Identify which cell holds the provided text, then report its (X, Y) central coordinate. 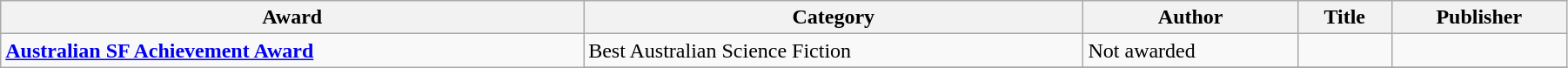
Category (834, 17)
Publisher (1479, 17)
Best Australian Science Fiction (834, 51)
Not awarded (1190, 51)
Author (1190, 17)
Australian SF Achievement Award (292, 51)
Title (1344, 17)
Award (292, 17)
